Extract the (X, Y) coordinate from the center of the cell holding the provided text.  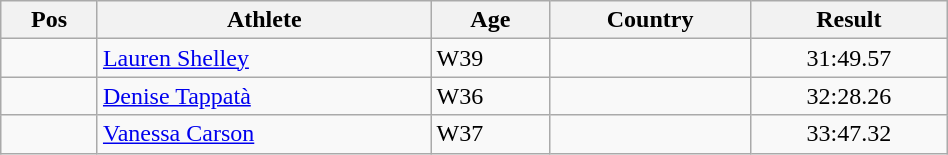
Country (650, 20)
W37 (490, 134)
Athlete (264, 20)
Result (848, 20)
31:49.57 (848, 58)
32:28.26 (848, 96)
Vanessa Carson (264, 134)
Denise Tappatà (264, 96)
Pos (50, 20)
Age (490, 20)
W39 (490, 58)
W36 (490, 96)
33:47.32 (848, 134)
Lauren Shelley (264, 58)
